Scan for the cell matching the given text and deliver its (x, y) coordinate at center. 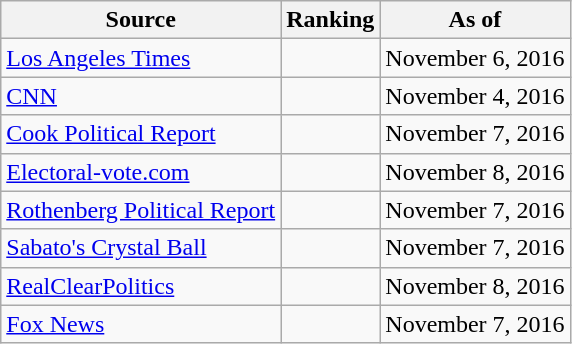
November 6, 2016 (475, 58)
Sabato's Crystal Ball (141, 248)
Rothenberg Political Report (141, 210)
November 4, 2016 (475, 96)
RealClearPolitics (141, 286)
Cook Political Report (141, 134)
CNN (141, 96)
As of (475, 20)
Fox News (141, 324)
Los Angeles Times (141, 58)
Electoral-vote.com (141, 172)
Source (141, 20)
Ranking (330, 20)
